Return [X, Y] of the center of cell containing provided text 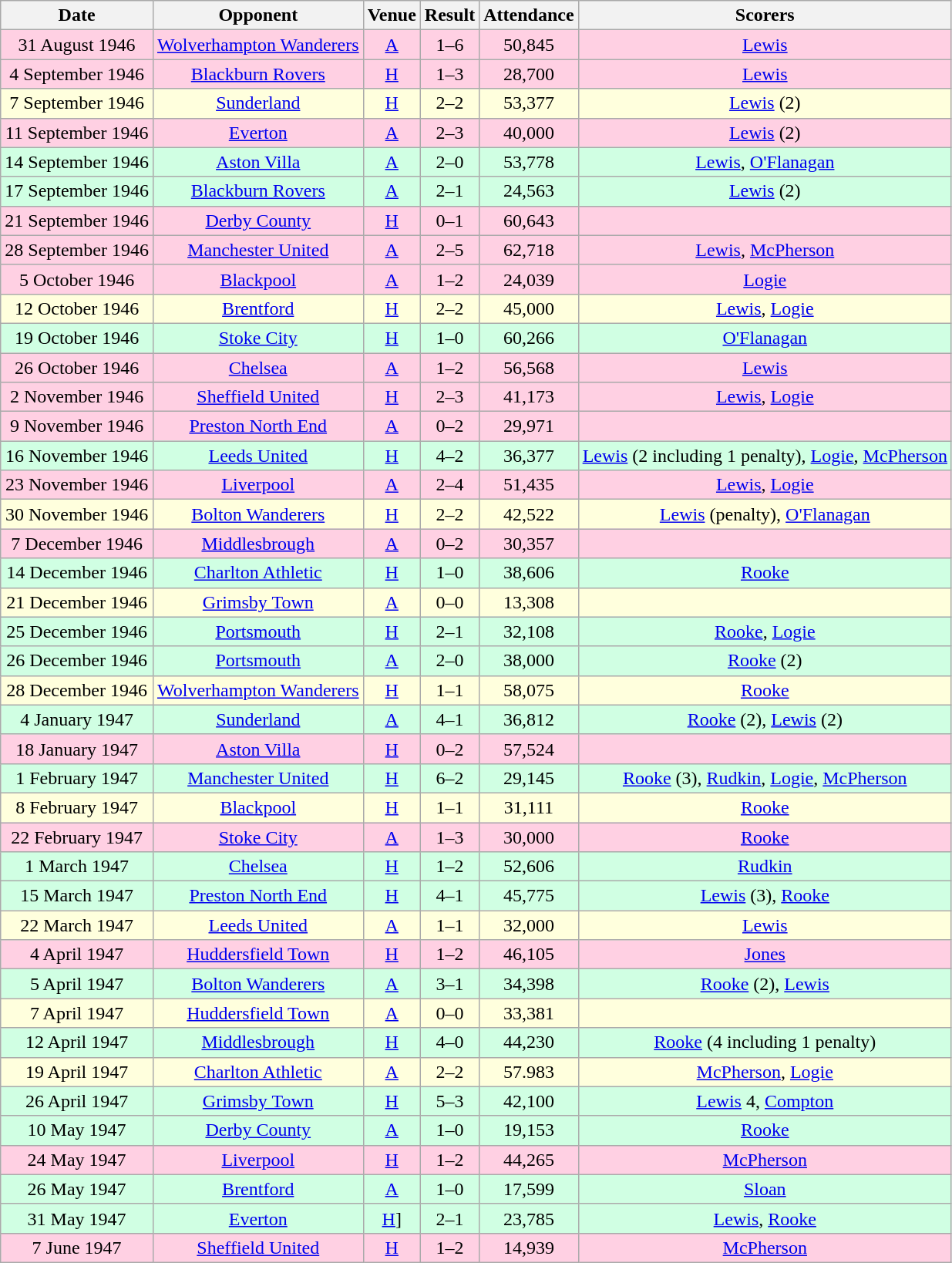
16 November 1946 [77, 456]
4 January 1947 [77, 719]
30,357 [529, 544]
23,785 [529, 1218]
Lewis (3), Rooke [765, 896]
22 March 1947 [77, 925]
1–6 [449, 45]
Rooke (2), Lewis (2) [765, 719]
31 May 1947 [77, 1218]
23 November 1946 [77, 485]
45,000 [529, 308]
31,111 [529, 807]
Sloan [765, 1189]
Lewis (penalty), O'Flanagan [765, 514]
3–1 [449, 984]
42,522 [529, 514]
14 December 1946 [77, 573]
Rooke (2) [765, 661]
57,524 [529, 749]
19,153 [529, 1130]
45,775 [529, 896]
7 September 1946 [77, 103]
Result [449, 15]
4 April 1947 [77, 955]
62,718 [529, 250]
60,266 [529, 338]
26 December 1946 [77, 661]
Jones [765, 955]
38,000 [529, 661]
Venue [392, 15]
34,398 [529, 984]
6–2 [449, 778]
44,265 [529, 1160]
4 September 1946 [77, 74]
Logie [765, 279]
1 March 1947 [77, 867]
24,039 [529, 279]
5 April 1947 [77, 984]
2–4 [449, 485]
0–1 [449, 221]
28 September 1946 [77, 250]
56,568 [529, 368]
50,845 [529, 45]
28 December 1946 [77, 690]
Rudkin [765, 867]
21 December 1946 [77, 602]
7 December 1946 [77, 544]
2–5 [449, 250]
58,075 [529, 690]
Rooke, Logie [765, 631]
4–0 [449, 1042]
9 November 1946 [77, 426]
Rooke (4 including 1 penalty) [765, 1042]
Opponent [257, 15]
McPherson, Logie [765, 1072]
8 February 1947 [77, 807]
12 October 1946 [77, 308]
57.983 [529, 1072]
25 December 1946 [77, 631]
Rooke (2), Lewis [765, 984]
11 September 1946 [77, 133]
Rooke (3), Rudkin, Logie, McPherson [765, 778]
18 January 1947 [77, 749]
Lewis, Rooke [765, 1218]
14,939 [529, 1248]
38,606 [529, 573]
Lewis 4, Compton [765, 1101]
Date [77, 15]
32,000 [529, 925]
30,000 [529, 837]
29,145 [529, 778]
24 May 1947 [77, 1160]
7 June 1947 [77, 1248]
19 October 1946 [77, 338]
17,599 [529, 1189]
44,230 [529, 1042]
32,108 [529, 631]
33,381 [529, 1013]
4–2 [449, 456]
51,435 [529, 485]
H] [392, 1218]
10 May 1947 [77, 1130]
53,377 [529, 103]
53,778 [529, 162]
14 September 1946 [77, 162]
46,105 [529, 955]
1 February 1947 [77, 778]
5–3 [449, 1101]
52,606 [529, 867]
17 September 1946 [77, 191]
7 April 1947 [77, 1013]
26 October 1946 [77, 368]
21 September 1946 [77, 221]
O'Flanagan [765, 338]
Lewis (2 including 1 penalty), Logie, McPherson [765, 456]
Lewis, O'Flanagan [765, 162]
15 March 1947 [77, 896]
19 April 1947 [77, 1072]
60,643 [529, 221]
31 August 1946 [77, 45]
26 May 1947 [77, 1189]
Scorers [765, 15]
42,100 [529, 1101]
Lewis, McPherson [765, 250]
2 November 1946 [77, 397]
12 April 1947 [77, 1042]
36,377 [529, 456]
22 February 1947 [77, 837]
41,173 [529, 397]
36,812 [529, 719]
Attendance [529, 15]
24,563 [529, 191]
26 April 1947 [77, 1101]
40,000 [529, 133]
5 October 1946 [77, 279]
13,308 [529, 602]
30 November 1946 [77, 514]
28,700 [529, 74]
29,971 [529, 426]
